Search for the cell housing the specified text and yield its [X, Y] center coordinate. 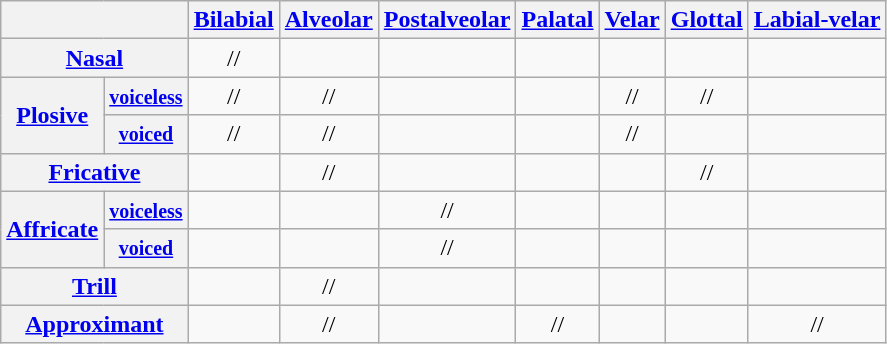
Trill [94, 286]
Nasal [94, 58]
Plosive [52, 115]
Approximant [94, 324]
Postalveolar [447, 20]
Affricate [52, 229]
Palatal [558, 20]
Glottal [706, 20]
Bilabial [234, 20]
Fricative [94, 172]
Alveolar [328, 20]
Labial-velar [817, 20]
Velar [632, 20]
